Return the (X, Y) coordinate for the center point of the cell that contains the specified text.  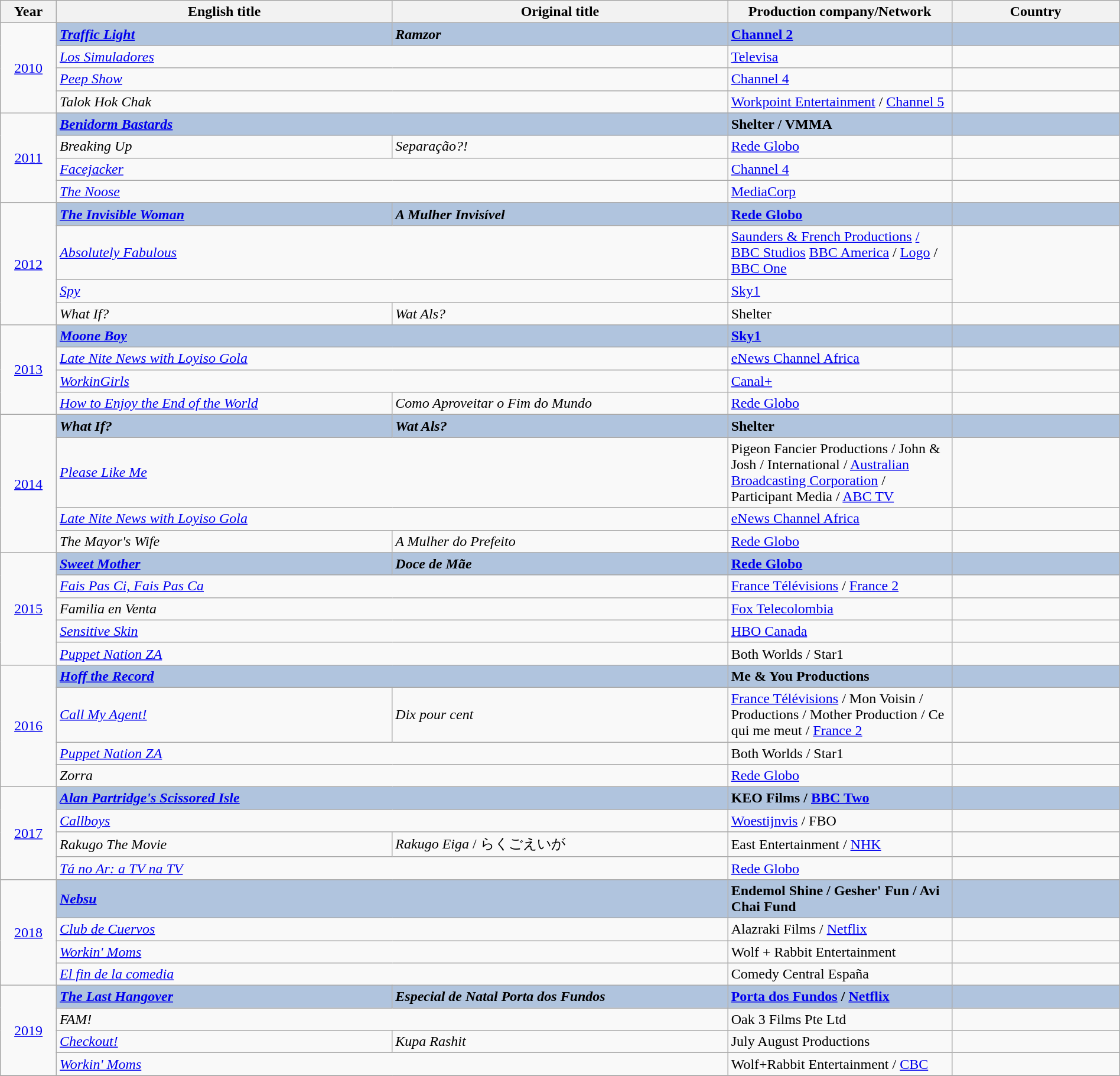
Call My Agent! (224, 714)
2018 (28, 932)
Rakugo The Movie (224, 845)
Doce de Mãe (560, 564)
A Mulher Invisível (560, 214)
El fin de la comedia (392, 974)
Absolutely Fabulous (392, 252)
Shelter / VMMA (840, 124)
FAM! (392, 1019)
Wolf + Rabbit Entertainment (840, 952)
MediaCorp (840, 191)
Checkout! (224, 1042)
2016 (28, 726)
KEO Films / BBC Two (840, 798)
Pigeon Fancier Productions / John & Josh / International / Australian Broadcasting Corporation / Participant Media / ABC TV (840, 473)
The Mayor's Wife (224, 541)
France Télévisions / Mon Voisin / Productions / Mother Production / Ce qui me meut / France 2 (840, 714)
2014 (28, 483)
Oak 3 Films Pte Ltd (840, 1019)
Moone Boy (392, 336)
Saunders & French Productions / BBC Studios BBC America / Logo / BBC One (840, 252)
2017 (28, 833)
2013 (28, 370)
How to Enjoy the End of the World (224, 404)
Spy (392, 291)
Ramzor (560, 34)
Please Like Me (392, 473)
HBO Canada (840, 631)
Original title (560, 12)
Production company/Network (840, 12)
Comedy Central España (840, 974)
Rakugo Eiga / らくごえいが (560, 845)
Peep Show (392, 79)
Televisa (840, 57)
2019 (28, 1031)
Fais Pas Ci, Fais Pas Ca (392, 586)
Me & You Productions (840, 676)
Fox Telecolombia (840, 609)
WorkinGirls (392, 381)
Los Simuladores (392, 57)
The Invisible Woman (224, 214)
Canal+ (840, 381)
France Télévisions / France 2 (840, 586)
Facejacker (392, 169)
Hoff the Record (392, 676)
Sweet Mother (224, 564)
Familia en Venta (392, 609)
Traffic Light (224, 34)
Kupa Rashit (560, 1042)
Workpoint Entertainment / Channel 5 (840, 102)
The Noose (392, 191)
Benidorm Bastards (392, 124)
Endemol Shine / Gesher' Fun / Avi Chai Fund (840, 898)
Woestijnvis / FBO (840, 821)
2015 (28, 609)
2011 (28, 158)
2012 (28, 264)
English title (224, 12)
The Last Hangover (224, 997)
Dix pour cent (560, 714)
Alan Partridge's Scissored Isle (392, 798)
Year (28, 12)
Talok Hok Chak (392, 102)
Separação?! (560, 147)
Callboys (392, 821)
Breaking Up (224, 147)
Especial de Natal Porta dos Fundos (560, 997)
Como Aproveitar o Fim do Mundo (560, 404)
Wolf+Rabbit Entertainment / CBC (840, 1064)
Zorra (392, 776)
July August Productions (840, 1042)
Alazraki Films / Netflix (840, 929)
Country (1036, 12)
Porta dos Fundos / Netflix (840, 997)
Nebsu (392, 898)
Tá no Ar: a TV na TV (392, 868)
Channel 2 (840, 34)
East Entertainment / NHK (840, 845)
Club de Cuervos (392, 929)
2010 (28, 68)
A Mulher do Prefeito (560, 541)
Sensitive Skin (392, 631)
